Search for the cell housing the specified text and yield its [X, Y] center coordinate. 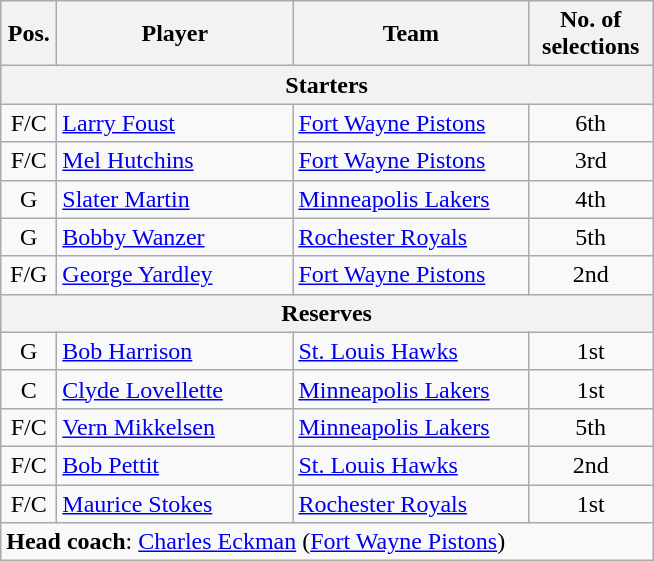
Slater Martin [175, 199]
Player [175, 34]
Bob Pettit [175, 465]
Mel Hutchins [175, 161]
6th [591, 123]
4th [591, 199]
Larry Foust [175, 123]
3rd [591, 161]
F/G [29, 275]
Reserves [327, 313]
Bob Harrison [175, 351]
C [29, 389]
Pos. [29, 34]
Starters [327, 85]
Head coach: Charles Eckman (Fort Wayne Pistons) [327, 542]
George Yardley [175, 275]
Bobby Wanzer [175, 237]
No. of selections [591, 34]
Maurice Stokes [175, 503]
Clyde Lovellette [175, 389]
Team [411, 34]
Vern Mikkelsen [175, 427]
